Return the [x, y] coordinate for the center point of the cell that contains the specified text.  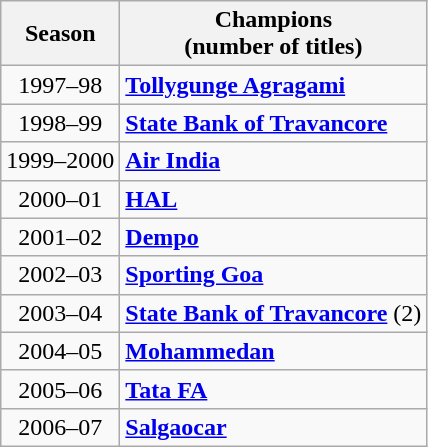
2005–06 [60, 389]
Air India [274, 161]
2002–03 [60, 275]
Mohammedan [274, 351]
1997–98 [60, 85]
2004–05 [60, 351]
State Bank of Travancore [274, 123]
Salgaocar [274, 427]
1998–99 [60, 123]
HAL [274, 199]
2006–07 [60, 427]
1999–2000 [60, 161]
2001–02 [60, 237]
Season [60, 34]
Tollygunge Agragami [274, 85]
2000–01 [60, 199]
Dempo [274, 237]
Sporting Goa [274, 275]
Champions(number of titles) [274, 34]
State Bank of Travancore (2) [274, 313]
Tata FA [274, 389]
2003–04 [60, 313]
